Return (x, y) of the center of cell containing provided text 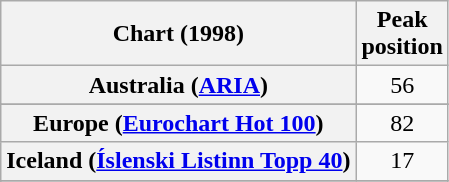
56 (402, 85)
82 (402, 123)
Australia (ARIA) (178, 85)
Europe (Eurochart Hot 100) (178, 123)
Iceland (Íslenski Listinn Topp 40) (178, 161)
17 (402, 161)
Chart (1998) (178, 34)
Peakposition (402, 34)
